Extract the (x, y) coordinate from the center of the cell holding the provided text.  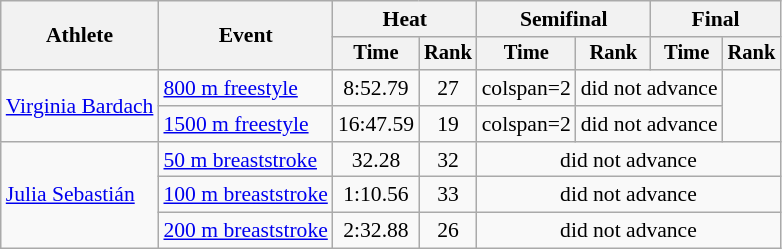
Semifinal (564, 19)
1500 m freestyle (245, 124)
19 (448, 124)
27 (448, 88)
Virginia Bardach (80, 106)
32 (448, 160)
8:52.79 (376, 88)
Event (245, 36)
26 (448, 231)
16:47.59 (376, 124)
Julia Sebastián (80, 196)
800 m freestyle (245, 88)
Athlete (80, 36)
32.28 (376, 160)
1:10.56 (376, 195)
Final (716, 19)
50 m breaststroke (245, 160)
200 m breaststroke (245, 231)
2:32.88 (376, 231)
33 (448, 195)
100 m breaststroke (245, 195)
Heat (405, 19)
